Extract the (x, y) coordinate from the center of the cell holding the provided text.  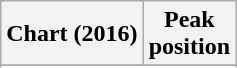
Chart (2016) (72, 34)
Peak position (189, 34)
